Determine the [x, y] coordinate at the center of the cell enclosing the given text.  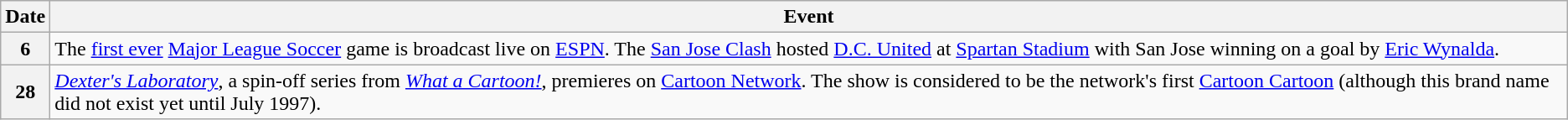
Date [25, 17]
28 [25, 92]
Event [809, 17]
6 [25, 49]
